Identify which cell holds the provided text, then report its (x, y) central coordinate. 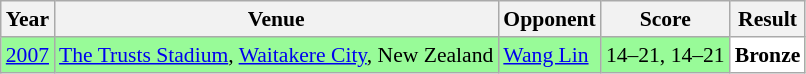
The Trusts Stadium, Waitakere City, New Zealand (276, 55)
Venue (276, 19)
Result (768, 19)
2007 (28, 55)
Opponent (550, 19)
Year (28, 19)
14–21, 14–21 (666, 55)
Bronze (768, 55)
Score (666, 19)
Wang Lin (550, 55)
